Detect which cell encompasses the target text, then output its [x, y] center coordinate. 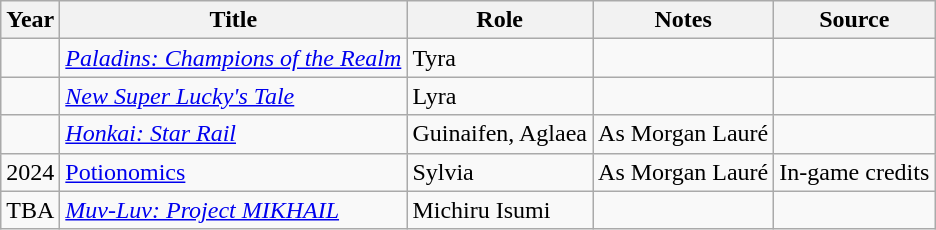
Muv-Luv: Project MIKHAIL [234, 210]
Michiru Isumi [500, 210]
New Super Lucky's Tale [234, 96]
TBA [30, 210]
Paladins: Champions of the Realm [234, 58]
In-game credits [854, 172]
Lyra [500, 96]
Title [234, 20]
Tyra [500, 58]
Year [30, 20]
Sylvia [500, 172]
Notes [684, 20]
Guinaifen, Aglaea [500, 134]
Potionomics [234, 172]
Honkai: Star Rail [234, 134]
Source [854, 20]
Role [500, 20]
2024 [30, 172]
